Scan for the cell matching the given text and deliver its [x, y] coordinate at center. 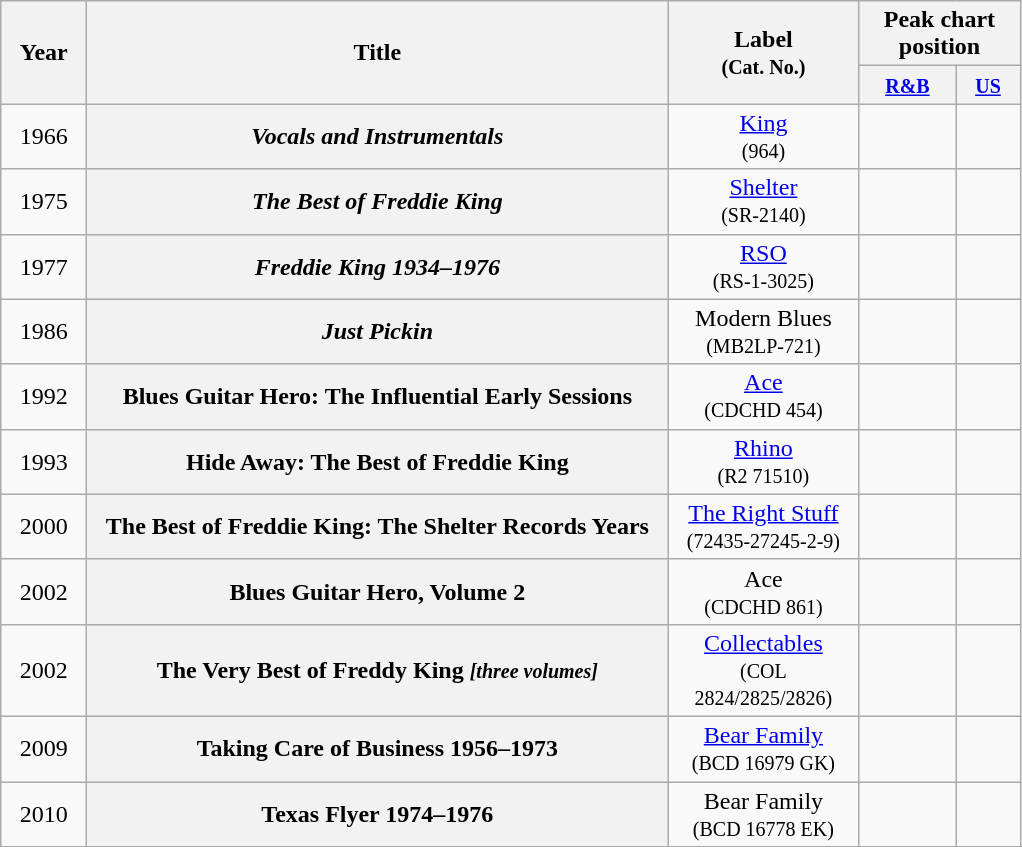
Freddie King 1934–1976 [378, 266]
Hide Away: The Best of Freddie King [378, 462]
The Best of Freddie King: The Shelter Records Years [378, 526]
Bear Family (BCD 16979 GK) [764, 748]
The Very Best of Freddy King [three volumes] [378, 670]
Modern Blues (MB2LP-721) [764, 332]
Ace (CDCHD 861) [764, 592]
Blues Guitar Hero, Volume 2 [378, 592]
1986 [44, 332]
Title [378, 52]
1992 [44, 396]
Collectables (COL 2824/2825/2826) [764, 670]
2000 [44, 526]
1993 [44, 462]
Rhino (R2 71510) [764, 462]
Vocals and Instrumentals [378, 136]
Texas Flyer 1974–1976 [378, 814]
RSO (RS-1-3025) [764, 266]
Just Pickin [378, 332]
Taking Care of Business 1956–1973 [378, 748]
1977 [44, 266]
Peak chartposition [940, 34]
Year [44, 52]
The Best of Freddie King [378, 202]
King (964) [764, 136]
Blues Guitar Hero: The Influential Early Sessions [378, 396]
Shelter (SR-2140) [764, 202]
R&B [908, 85]
1966 [44, 136]
2010 [44, 814]
Label(Cat. No.) [764, 52]
Bear Family (BCD 16778 EK) [764, 814]
US [988, 85]
1975 [44, 202]
Ace (CDCHD 454) [764, 396]
The Right Stuff (72435-27245-2-9) [764, 526]
2009 [44, 748]
